Detect which cell encompasses the target text, then output its (x, y) center coordinate. 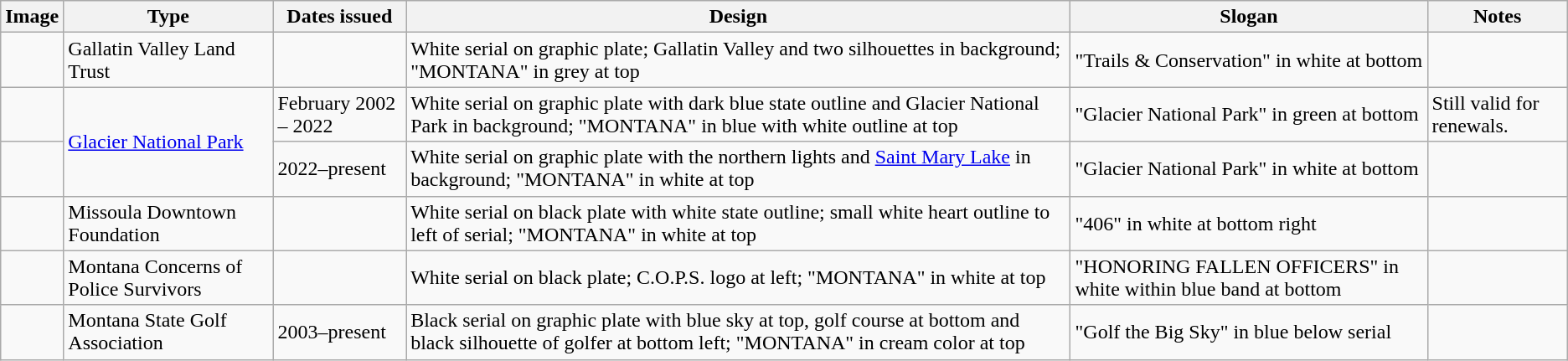
Glacier National Park (168, 142)
"Glacier National Park" in white at bottom (1249, 169)
2003–present (340, 332)
White serial on graphic plate with the northern lights and Saint Mary Lake in background; "MONTANA" in white at top (739, 169)
February 2002 – 2022 (340, 114)
"Trails & Conservation" in white at bottom (1249, 60)
Notes (1498, 17)
"Glacier National Park" in green at bottom (1249, 114)
Slogan (1249, 17)
"Golf the Big Sky" in blue below serial (1249, 332)
White serial on black plate; C.O.P.S. logo at left; "MONTANA" in white at top (739, 278)
"HONORING FALLEN OFFICERS" in white within blue band at bottom (1249, 278)
Gallatin Valley Land Trust (168, 60)
Type (168, 17)
Design (739, 17)
Montana Concerns of Police Survivors (168, 278)
"406" in white at bottom right (1249, 223)
White serial on graphic plate with dark blue state outline and Glacier National Park in background; "MONTANA" in blue with white outline at top (739, 114)
Missoula Downtown Foundation (168, 223)
White serial on black plate with white state outline; small white heart outline to left of serial; "MONTANA" in white at top (739, 223)
Montana State Golf Association (168, 332)
White serial on graphic plate; Gallatin Valley and two silhouettes in background; "MONTANA" in grey at top (739, 60)
2022–present (340, 169)
Still valid for renewals. (1498, 114)
Dates issued (340, 17)
Image (32, 17)
